Provide the [X, Y] coordinate of the cell's center where the given text is located.  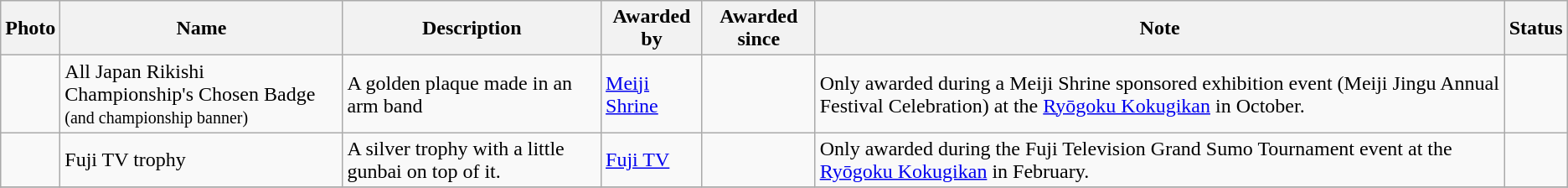
All Japan Rikishi Championship's Chosen Badge(and championship banner) [201, 94]
Meiji Shrine [652, 94]
A golden plaque made in an arm band [472, 94]
Status [1536, 29]
Only awarded during a Meiji Shrine sponsored exhibition event (Meiji Jingu Annual Festival Celebration) at the Ryōgoku Kokugikan in October. [1159, 94]
Name [201, 29]
Fuji TV trophy [201, 159]
Awarded since [759, 29]
Description [472, 29]
Fuji TV [652, 159]
Only awarded during the Fuji Television Grand Sumo Tournament event at the Ryōgoku Kokugikan in February. [1159, 159]
Photo [30, 29]
Awarded by [652, 29]
A silver trophy with a little gunbai on top of it. [472, 159]
Note [1159, 29]
